Detect which cell encompasses the target text, then output its [X, Y] center coordinate. 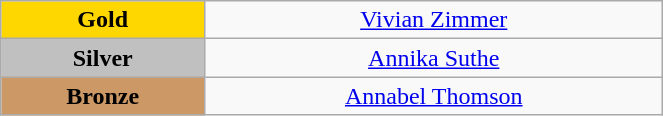
Vivian Zimmer [434, 20]
Silver [103, 58]
Annabel Thomson [434, 96]
Annika Suthe [434, 58]
Gold [103, 20]
Bronze [103, 96]
